Determine the (x, y) coordinate at the center of the cell enclosing the given text.  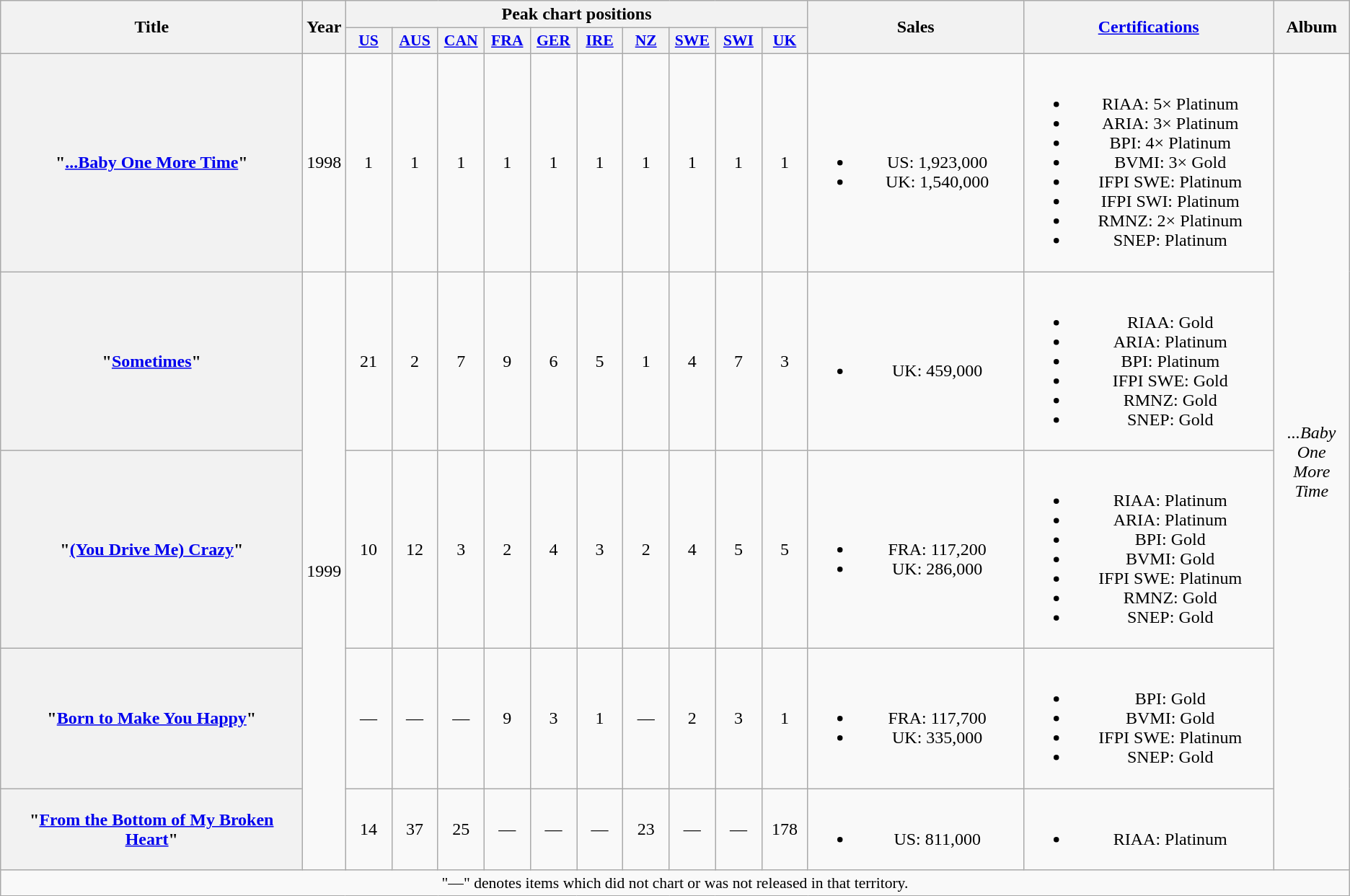
1999 (325, 570)
"(You Drive Me) Crazy" (151, 549)
10 (369, 549)
Peak chart positions (577, 14)
FRA (507, 41)
US: 811,000 (916, 829)
23 (646, 829)
21 (369, 360)
Album (1311, 27)
US: 1,923,000UK: 1,540,000 (916, 162)
178 (785, 829)
Certifications (1148, 27)
25 (461, 829)
Title (151, 27)
"Sometimes" (151, 360)
37 (415, 829)
12 (415, 549)
Sales (916, 27)
"...Baby One More Time" (151, 162)
CAN (461, 41)
14 (369, 829)
FRA: 117,700UK: 335,000 (916, 719)
US (369, 41)
"From the Bottom of My Broken Heart" (151, 829)
UK: 459,000 (916, 360)
IRE (600, 41)
BPI: GoldBVMI: GoldIFPI SWE: PlatinumSNEP: Gold (1148, 719)
SWI (738, 41)
"—" denotes items which did not chart or was not released in that territory. (675, 883)
RIAA: PlatinumARIA: PlatinumBPI: GoldBVMI: GoldIFPI SWE: PlatinumRMNZ: GoldSNEP: Gold (1148, 549)
RIAA: 5× PlatinumARIA: 3× PlatinumBPI: 4× PlatinumBVMI: 3× GoldIFPI SWE: PlatinumIFPI SWI: PlatinumRMNZ: 2× PlatinumSNEP: Platinum (1148, 162)
FRA: 117,200UK: 286,000 (916, 549)
SWE (692, 41)
UK (785, 41)
AUS (415, 41)
RIAA: Platinum (1148, 829)
Year (325, 27)
1998 (325, 162)
6 (553, 360)
"Born to Make You Happy" (151, 719)
...Baby One More Time (1311, 461)
GER (553, 41)
RIAA: GoldARIA: PlatinumBPI: PlatinumIFPI SWE: GoldRMNZ: GoldSNEP: Gold (1148, 360)
NZ (646, 41)
